Return [x, y] of the center of cell containing provided text 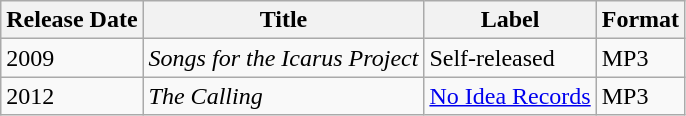
The Calling [284, 96]
Title [284, 20]
Self-released [510, 58]
Songs for the Icarus Project [284, 58]
Label [510, 20]
2009 [72, 58]
No Idea Records [510, 96]
Format [640, 20]
Release Date [72, 20]
2012 [72, 96]
